Find where the given text appears and provide that cell's center as [X, Y] coordinate. 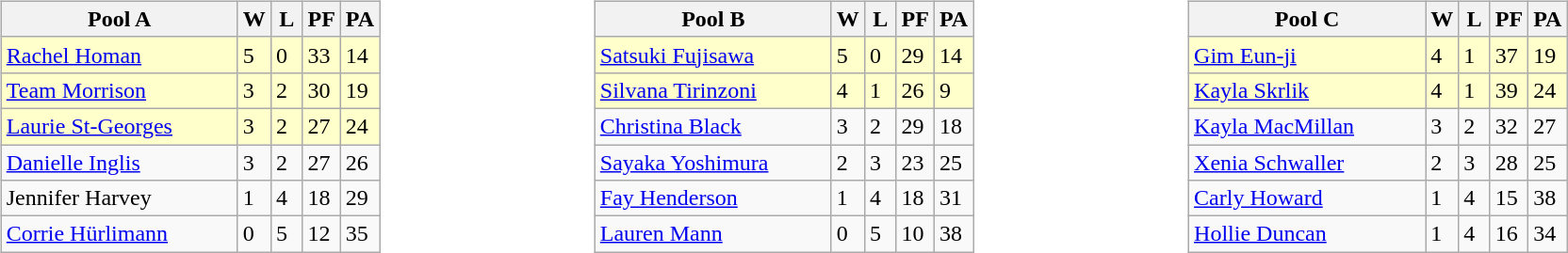
34 [1547, 234]
33 [321, 55]
Christina Black [712, 126]
10 [915, 234]
Xenia Schwaller [1308, 163]
Carly Howard [1308, 198]
Fay Henderson [712, 198]
Pool C [1308, 19]
15 [1509, 198]
23 [915, 163]
31 [954, 198]
Sayaka Yoshimura [712, 163]
Hollie Duncan [1308, 234]
Pool B [712, 19]
Lauren Mann [712, 234]
12 [321, 234]
39 [1509, 90]
30 [321, 90]
Satsuki Fujisawa [712, 55]
37 [1509, 55]
Gim Eun-ji [1308, 55]
Jennifer Harvey [119, 198]
Corrie Hürlimann [119, 234]
35 [360, 234]
Danielle Inglis [119, 163]
Team Morrison [119, 90]
32 [1509, 126]
Silvana Tirinzoni [712, 90]
Kayla MacMillan [1308, 126]
9 [954, 90]
Laurie St-Georges [119, 126]
16 [1509, 234]
28 [1509, 163]
Kayla Skrlik [1308, 90]
Pool A [119, 19]
Rachel Homan [119, 55]
